Provide the (X, Y) coordinate of the cell's center where the given text is located.  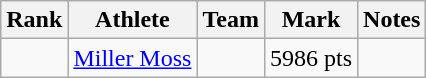
5986 pts (310, 58)
Notes (392, 20)
Team (231, 20)
Athlete (132, 20)
Rank (34, 20)
Miller Moss (132, 58)
Mark (310, 20)
